Return (X, Y) of the center of cell containing provided text 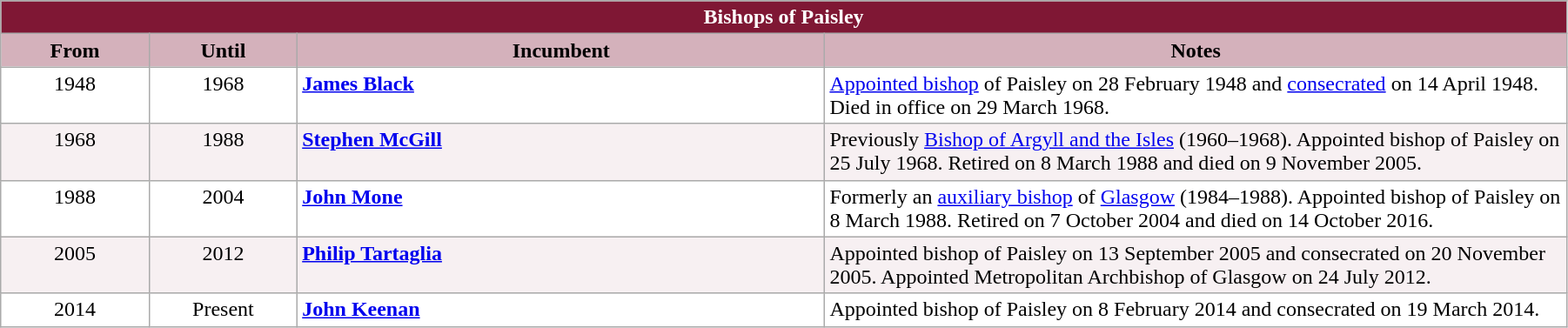
From (75, 50)
Stephen McGill (561, 151)
2004 (223, 209)
2005 (75, 264)
Notes (1196, 50)
Present (223, 310)
John Keenan (561, 310)
2012 (223, 264)
Bishops of Paisley (784, 17)
Until (223, 50)
2014 (75, 310)
Appointed bishop of Paisley on 13 September 2005 and consecrated on 20 November 2005. Appointed Metropolitan Archbishop of Glasgow on 24 July 2012. (1196, 264)
Incumbent (561, 50)
Philip Tartaglia (561, 264)
Appointed bishop of Paisley on 8 February 2014 and consecrated on 19 March 2014. (1196, 310)
John Mone (561, 209)
1948 (75, 96)
Appointed bishop of Paisley on 28 February 1948 and consecrated on 14 April 1948. Died in office on 29 March 1968. (1196, 96)
James Black (561, 96)
